Identify which cell holds the provided text, then report its (X, Y) central coordinate. 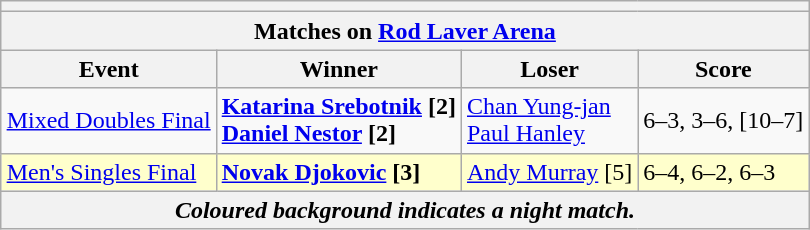
Coloured background indicates a night match. (405, 210)
6–4, 6–2, 6–3 (724, 172)
Men's Singles Final (108, 172)
Score (724, 69)
Mixed Doubles Final (108, 120)
Chan Yung-jan Paul Hanley (549, 120)
Event (108, 69)
Novak Djokovic [3] (338, 172)
Andy Murray [5] (549, 172)
Winner (338, 69)
Matches on Rod Laver Arena (405, 31)
Katarina Srebotnik [2] Daniel Nestor [2] (338, 120)
Loser (549, 69)
6–3, 3–6, [10–7] (724, 120)
